Output the [X, Y] coordinate of the center of the cell containing the given text.  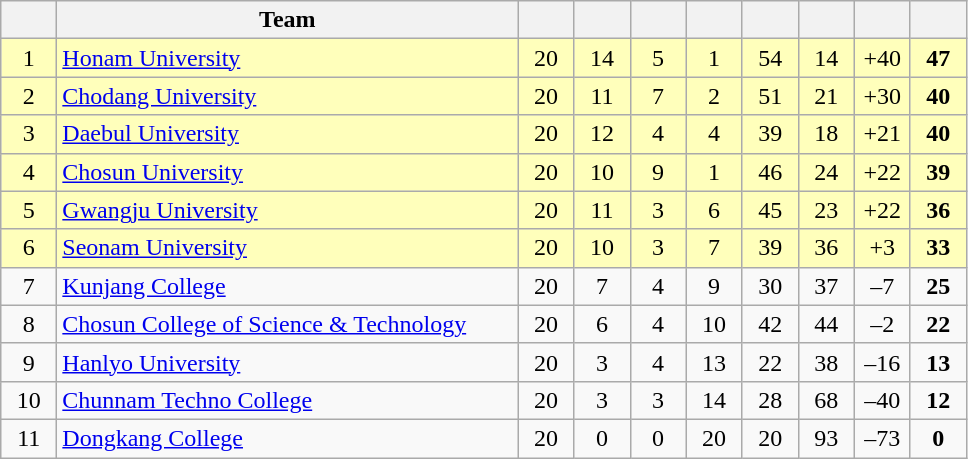
46 [770, 172]
38 [826, 362]
Kunjang College [288, 286]
–16 [882, 362]
Dongkang College [288, 438]
+3 [882, 248]
–2 [882, 324]
45 [770, 210]
Honam University [288, 58]
Daebul University [288, 134]
54 [770, 58]
8 [29, 324]
25 [938, 286]
–40 [882, 400]
Chunnam Techno College [288, 400]
37 [826, 286]
30 [770, 286]
68 [826, 400]
Gwangju University [288, 210]
51 [770, 96]
21 [826, 96]
Hanlyo University [288, 362]
–73 [882, 438]
42 [770, 324]
47 [938, 58]
44 [826, 324]
33 [938, 248]
93 [826, 438]
Chosun University [288, 172]
+40 [882, 58]
24 [826, 172]
+21 [882, 134]
Chosun College of Science & Technology [288, 324]
28 [770, 400]
23 [826, 210]
–7 [882, 286]
Chodang University [288, 96]
+30 [882, 96]
Team [288, 20]
18 [826, 134]
Seonam University [288, 248]
